Detect which cell encompasses the target text, then output its (x, y) center coordinate. 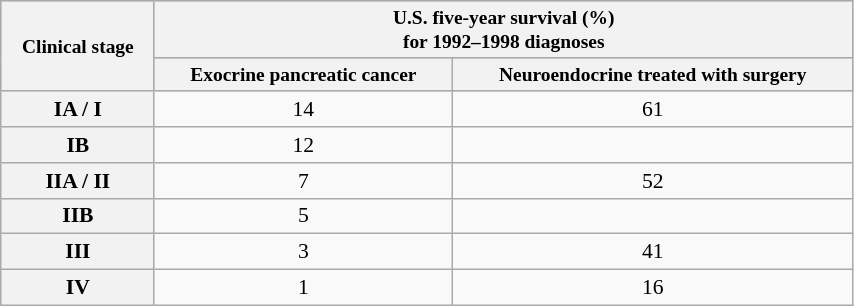
3 (303, 252)
IV (78, 288)
14 (303, 110)
IB (78, 145)
IA / I (78, 110)
U.S. five-year survival (%)for 1992–1998 diagnoses (504, 30)
Exocrine pancreatic cancer (303, 74)
16 (652, 288)
IIB (78, 216)
Clinical stage (78, 46)
41 (652, 252)
7 (303, 181)
Neuroendocrine treated with surgery (652, 74)
1 (303, 288)
III (78, 252)
52 (652, 181)
61 (652, 110)
5 (303, 216)
12 (303, 145)
IIA / II (78, 181)
